For the text-containing cell, return its midpoint in [x, y] coordinate format. 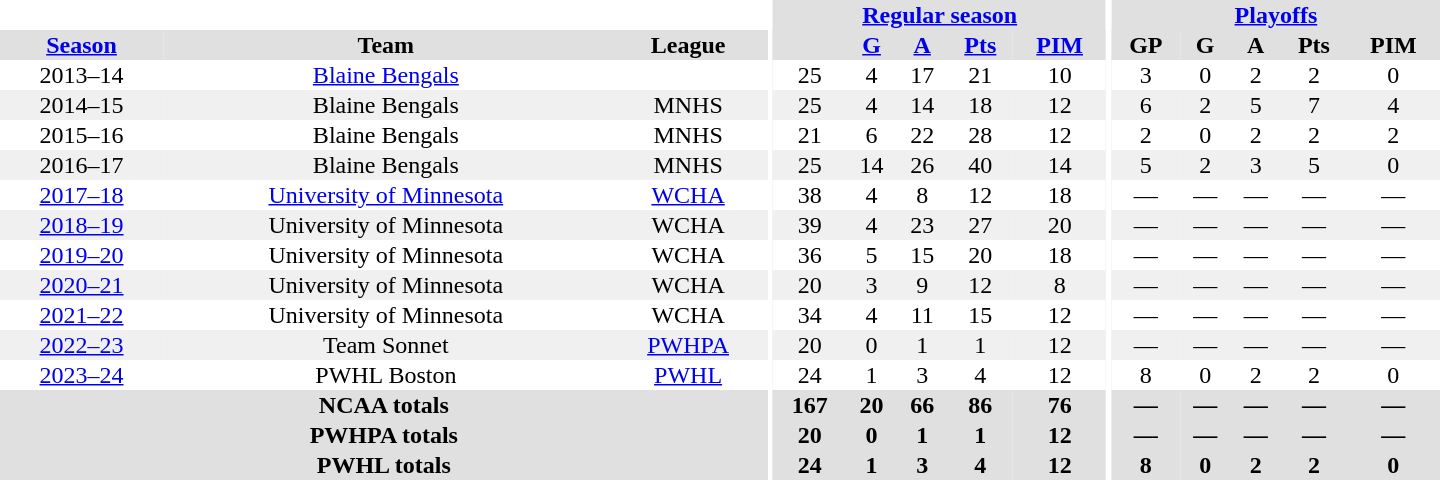
Season [82, 45]
9 [922, 285]
36 [810, 255]
2022–23 [82, 345]
2020–21 [82, 285]
34 [810, 315]
17 [922, 75]
Playoffs [1276, 15]
66 [922, 405]
2015–16 [82, 135]
2014–15 [82, 105]
2013–14 [82, 75]
7 [1314, 105]
PWHPA [688, 345]
GP [1146, 45]
38 [810, 195]
86 [981, 405]
23 [922, 225]
76 [1060, 405]
26 [922, 165]
PWHL totals [384, 465]
10 [1060, 75]
22 [922, 135]
11 [922, 315]
PWHL Boston [386, 375]
40 [981, 165]
28 [981, 135]
27 [981, 225]
Team Sonnet [386, 345]
2021–22 [82, 315]
167 [810, 405]
39 [810, 225]
League [688, 45]
PWHPA totals [384, 435]
2018–19 [82, 225]
2017–18 [82, 195]
2023–24 [82, 375]
PWHL [688, 375]
Regular season [940, 15]
2016–17 [82, 165]
NCAA totals [384, 405]
2019–20 [82, 255]
Team [386, 45]
